Pinpoint the cell where the given text exists, returning its (X, Y) midpoint coordinate. 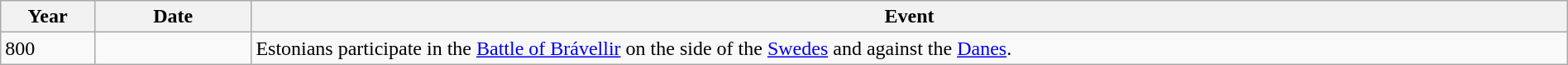
Date (172, 17)
Event (910, 17)
Estonians participate in the Battle of Brávellir on the side of the Swedes and against the Danes. (910, 48)
Year (48, 17)
800 (48, 48)
